Scan for the cell matching the given text and deliver its [X, Y] coordinate at center. 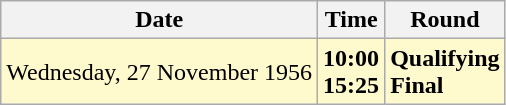
Date [160, 20]
Time [352, 20]
Wednesday, 27 November 1956 [160, 72]
Round [445, 20]
QualifyingFinal [445, 72]
10:0015:25 [352, 72]
